Output the (X, Y) coordinate of the center of the cell containing the given text.  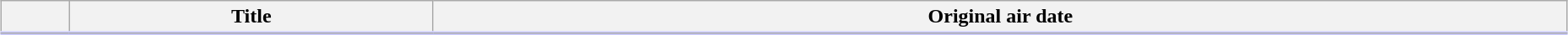
Title (251, 17)
Original air date (1000, 17)
